Locate the cell with the specified text and output its [X, Y] center coordinate. 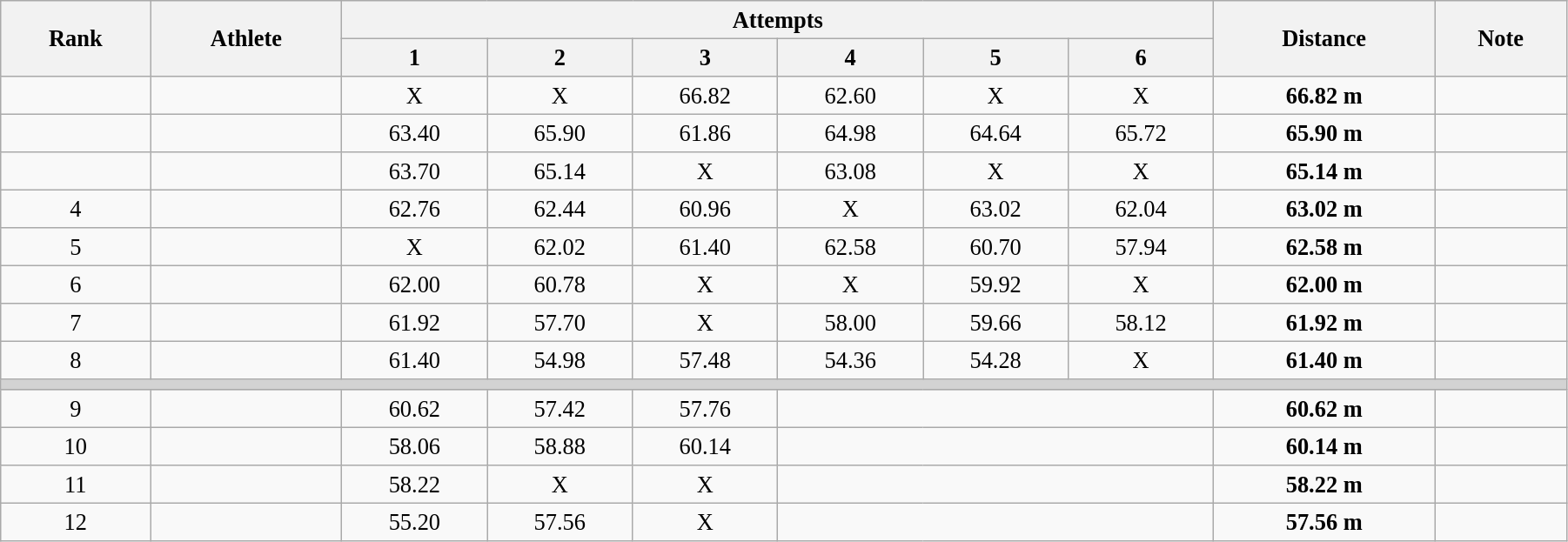
Attempts [778, 19]
58.88 [560, 446]
58.00 [851, 323]
63.40 [414, 133]
65.72 [1142, 133]
60.14 m [1324, 446]
57.94 [1142, 247]
64.64 [995, 133]
1 [414, 57]
2 [560, 57]
12 [76, 522]
64.98 [851, 133]
61.92 m [1324, 323]
11 [76, 485]
60.62 [414, 409]
60.78 [560, 284]
59.92 [995, 284]
8 [76, 360]
58.06 [414, 446]
3 [705, 57]
59.66 [995, 323]
65.90 [560, 133]
62.04 [1142, 209]
55.20 [414, 522]
58.12 [1142, 323]
65.14 [560, 171]
63.08 [851, 171]
9 [76, 409]
54.28 [995, 360]
Distance [1324, 38]
66.82 m [1324, 95]
61.86 [705, 133]
62.02 [560, 247]
63.70 [414, 171]
57.76 [705, 409]
57.48 [705, 360]
62.76 [414, 209]
62.60 [851, 95]
63.02 [995, 209]
65.14 m [1324, 171]
65.90 m [1324, 133]
Athlete [246, 38]
62.00 [414, 284]
60.96 [705, 209]
58.22 m [1324, 485]
57.70 [560, 323]
10 [76, 446]
57.56 [560, 522]
60.70 [995, 247]
60.14 [705, 446]
7 [76, 323]
Note [1501, 38]
61.92 [414, 323]
62.44 [560, 209]
60.62 m [1324, 409]
54.36 [851, 360]
54.98 [560, 360]
57.56 m [1324, 522]
62.58 [851, 247]
57.42 [560, 409]
61.40 m [1324, 360]
Rank [76, 38]
66.82 [705, 95]
62.58 m [1324, 247]
62.00 m [1324, 284]
63.02 m [1324, 209]
58.22 [414, 485]
